Identify which cell holds the provided text, then report its (X, Y) central coordinate. 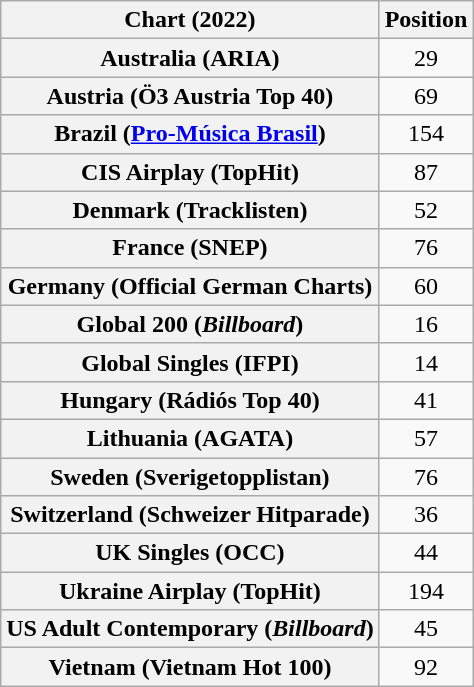
92 (426, 667)
14 (426, 362)
CIS Airplay (TopHit) (190, 172)
Hungary (Rádiós Top 40) (190, 400)
36 (426, 515)
Global 200 (Billboard) (190, 324)
Switzerland (Schweizer Hitparade) (190, 515)
Position (426, 20)
Austria (Ö3 Austria Top 40) (190, 96)
Germany (Official German Charts) (190, 286)
194 (426, 591)
Ukraine Airplay (TopHit) (190, 591)
41 (426, 400)
Vietnam (Vietnam Hot 100) (190, 667)
16 (426, 324)
57 (426, 438)
60 (426, 286)
Chart (2022) (190, 20)
154 (426, 134)
52 (426, 210)
UK Singles (OCC) (190, 553)
69 (426, 96)
Sweden (Sverigetopplistan) (190, 477)
87 (426, 172)
Global Singles (IFPI) (190, 362)
Denmark (Tracklisten) (190, 210)
Lithuania (AGATA) (190, 438)
France (SNEP) (190, 248)
Brazil (Pro-Música Brasil) (190, 134)
US Adult Contemporary (Billboard) (190, 629)
44 (426, 553)
29 (426, 58)
45 (426, 629)
Australia (ARIA) (190, 58)
